Return [X, Y] of the center of cell containing provided text 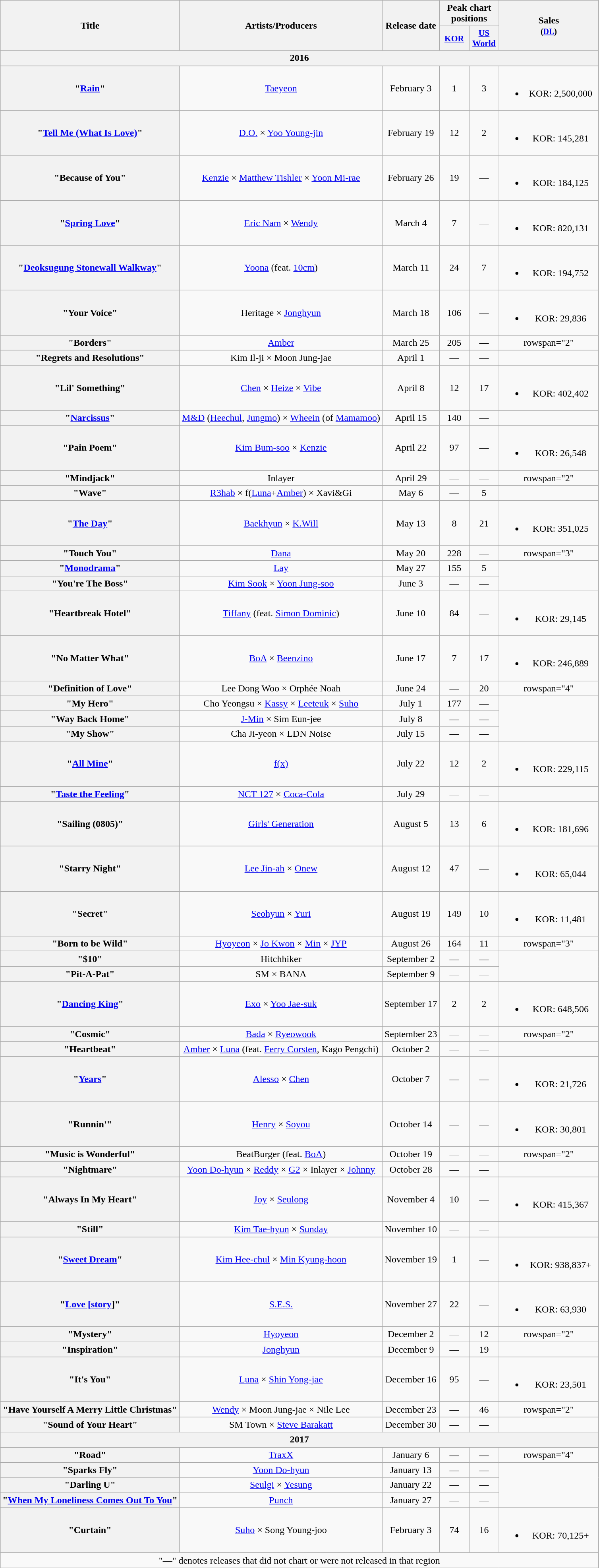
October 14 [411, 1124]
"Inspiration" [90, 1349]
16 [484, 1530]
Hitchhiker [281, 959]
KOR: 415,367 [549, 1199]
20 [484, 688]
95 [454, 1380]
April 29 [411, 478]
Exo × Yoo Jae-suk [281, 1004]
106 [454, 312]
Peak chartpositions [469, 14]
BoA × Beenzino [281, 658]
"Years" [90, 1079]
January 13 [411, 1470]
Dana [281, 553]
"Pit-A-Pat" [90, 974]
"Pain Poem" [90, 448]
USWorld [484, 38]
January 6 [411, 1455]
S.E.S. [281, 1304]
"Spring Love" [90, 223]
"Mindjack" [90, 478]
Cho Yeongsu × Kassy × Leeteuk × Suho [281, 703]
74 [454, 1530]
KOR: 29,145 [549, 614]
KOR: 145,281 [549, 133]
December 2 [411, 1334]
Amber [281, 343]
April 15 [411, 418]
KOR: 820,131 [549, 223]
"Always In My Heart" [90, 1199]
June 17 [411, 658]
"Sweet Dream" [90, 1259]
8 [454, 523]
KOR: 2,500,000 [549, 88]
Cha Ji-yeon × LDN Noise [281, 734]
KOR: 63,930 [549, 1304]
"Have Yourself A Merry Little Christmas" [90, 1409]
KOR: 181,696 [549, 824]
11 [484, 944]
June 10 [411, 614]
May 13 [411, 523]
"—" denotes releases that did not chart or were not released in that region [299, 1560]
164 [454, 944]
13 [454, 824]
"Wave" [90, 493]
"Heartbeat" [90, 1049]
"Starry Night" [90, 869]
"Darling U" [90, 1485]
KOR: 65,044 [549, 869]
November 19 [411, 1259]
Kim Hee-chul × Min Kyung-hoon [281, 1259]
"Way Back Home" [90, 718]
Kim Bum-soo × Kenzie [281, 448]
46 [484, 1409]
Lee Dong Woo × Orphée Noah [281, 688]
October 7 [411, 1079]
Sales (DL) [549, 25]
3 [484, 88]
May 20 [411, 553]
KOR: 26,548 [549, 448]
Tiffany (feat. Simon Dominic) [281, 614]
March 25 [411, 343]
February 19 [411, 133]
May 27 [411, 568]
December 9 [411, 1349]
Suho × Song Young-joo [281, 1530]
March 11 [411, 268]
August 12 [411, 869]
June 24 [411, 688]
"Taste the Feeling" [90, 794]
"Tell Me (What Is Love)" [90, 133]
July 1 [411, 703]
KOR [454, 38]
NCT 127 × Coca-Cola [281, 794]
47 [454, 869]
"Runnin'" [90, 1124]
"Road" [90, 1455]
Kim Il-ji × Moon Jung-jae [281, 358]
Jonghyun [281, 1349]
"Dancing King" [90, 1004]
December 23 [411, 1409]
Taeyeon [281, 88]
"Born to be Wild" [90, 944]
6 [484, 824]
"Nightmare" [90, 1169]
September 17 [411, 1004]
KOR: 229,115 [549, 764]
2016 [299, 58]
KOR: 11,481 [549, 914]
August 19 [411, 914]
February 26 [411, 178]
KOR: 29,836 [549, 312]
Kim Sook × Yoon Jung-soo [281, 583]
KOR: 648,506 [549, 1004]
"Sound of Your Heart" [90, 1425]
"$10" [90, 959]
Luna × Shin Yong-jae [281, 1380]
21 [484, 523]
KOR: 30,801 [549, 1124]
"Heartbreak Hotel" [90, 614]
Inlayer [281, 478]
"Deoksugung Stonewall Walkway" [90, 268]
"My Show" [90, 734]
J-Min × Sim Eun-jee [281, 718]
August 26 [411, 944]
December 16 [411, 1380]
October 28 [411, 1169]
"Music is Wonderful" [90, 1154]
KOR: 70,125+ [549, 1530]
November 27 [411, 1304]
"Rain" [90, 88]
April 22 [411, 448]
November 10 [411, 1229]
"It's You" [90, 1380]
Artists/Producers [281, 25]
Chen × Heize × Vibe [281, 388]
"My Hero" [90, 703]
November 4 [411, 1199]
"Regrets and Resolutions" [90, 358]
March 18 [411, 312]
December 30 [411, 1425]
BeatBurger (feat. BoA) [281, 1154]
f(x) [281, 764]
July 29 [411, 794]
"Narcissus" [90, 418]
"No Matter What" [90, 658]
2017 [299, 1440]
KOR: 402,402 [549, 388]
"Your Voice" [90, 312]
R3hab × f(Luna+Amber) × Xavi&Gi [281, 493]
Amber × Luna (feat. Ferry Corsten, Kago Pengchi) [281, 1049]
Joy × Seulong [281, 1199]
Kenzie × Matthew Tishler × Yoon Mi-rae [281, 178]
Girls' Generation [281, 824]
"Monodrama" [90, 568]
"Lil' Something" [90, 388]
228 [454, 553]
D.O. × Yoo Young-jin [281, 133]
August 5 [411, 824]
M&D (Heechul, Jungmo) × Wheein (of Mamamoo) [281, 418]
April 1 [411, 358]
"Sparks Fly" [90, 1470]
Hyoyeon × Jo Kwon × Min × JYP [281, 944]
Yoon Do-hyun × Reddy × G2 × Inlayer × Johnny [281, 1169]
KOR: 194,752 [549, 268]
84 [454, 614]
September 2 [411, 959]
Title [90, 25]
March 4 [411, 223]
22 [454, 1304]
KOR: 246,889 [549, 658]
Yoon Do-hyun [281, 1470]
June 3 [411, 583]
Baekhyun × K.Will [281, 523]
"Sailing (0805)" [90, 824]
177 [454, 703]
155 [454, 568]
149 [454, 914]
97 [454, 448]
KOR: 351,025 [549, 523]
September 9 [411, 974]
TraxX [281, 1455]
Eric Nam × Wendy [281, 223]
July 15 [411, 734]
Lay [281, 568]
April 8 [411, 388]
140 [454, 418]
"Because of You" [90, 178]
24 [454, 268]
KOR: 21,726 [549, 1079]
"Touch You" [90, 553]
"Secret" [90, 914]
Henry × Soyou [281, 1124]
SM Town × Steve Barakatt [281, 1425]
July 22 [411, 764]
Release date [411, 25]
Lee Jin-ah × Onew [281, 869]
Alesso × Chen [281, 1079]
"Love [story]" [90, 1304]
205 [454, 343]
"When My Loneliness Comes Out To You" [90, 1500]
SM × BANA [281, 974]
January 22 [411, 1485]
Hyoyeon [281, 1334]
"Still" [90, 1229]
"You're The Boss" [90, 583]
Bada × Ryeowook [281, 1034]
"The Day" [90, 523]
Heritage × Jonghyun [281, 312]
"Definition of Love" [90, 688]
Seulgi × Yesung [281, 1485]
KOR: 938,837+ [549, 1259]
July 8 [411, 718]
Seohyun × Yuri [281, 914]
"Borders" [90, 343]
KOR: 23,501 [549, 1380]
January 27 [411, 1500]
Wendy × Moon Jung-jae × Nile Lee [281, 1409]
October 19 [411, 1154]
Punch [281, 1500]
"Cosmic" [90, 1034]
"Mystery" [90, 1334]
October 2 [411, 1049]
September 23 [411, 1034]
KOR: 184,125 [549, 178]
May 6 [411, 493]
Kim Tae-hyun × Sunday [281, 1229]
Yoona (feat. 10cm) [281, 268]
"Curtain" [90, 1530]
"All Mine" [90, 764]
